Extract the (X, Y) coordinate from the center of the cell holding the provided text.  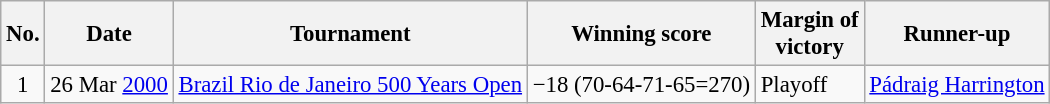
Brazil Rio de Janeiro 500 Years Open (350, 85)
1 (23, 85)
Winning score (641, 34)
26 Mar 2000 (109, 85)
Playoff (810, 85)
Tournament (350, 34)
Runner-up (957, 34)
Pádraig Harrington (957, 85)
−18 (70-64-71-65=270) (641, 85)
Date (109, 34)
No. (23, 34)
Margin ofvictory (810, 34)
